Search for the cell housing the specified text and yield its [x, y] center coordinate. 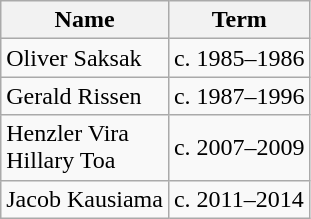
c. 1987–1996 [239, 96]
c. 2007–2009 [239, 148]
Name [85, 20]
Oliver Saksak [85, 58]
c. 1985–1986 [239, 58]
Jacob Kausiama [85, 199]
Henzler ViraHillary Toa [85, 148]
Gerald Rissen [85, 96]
Term [239, 20]
c. 2011–2014 [239, 199]
